Extract the [x, y] coordinate from the center of the cell holding the provided text.  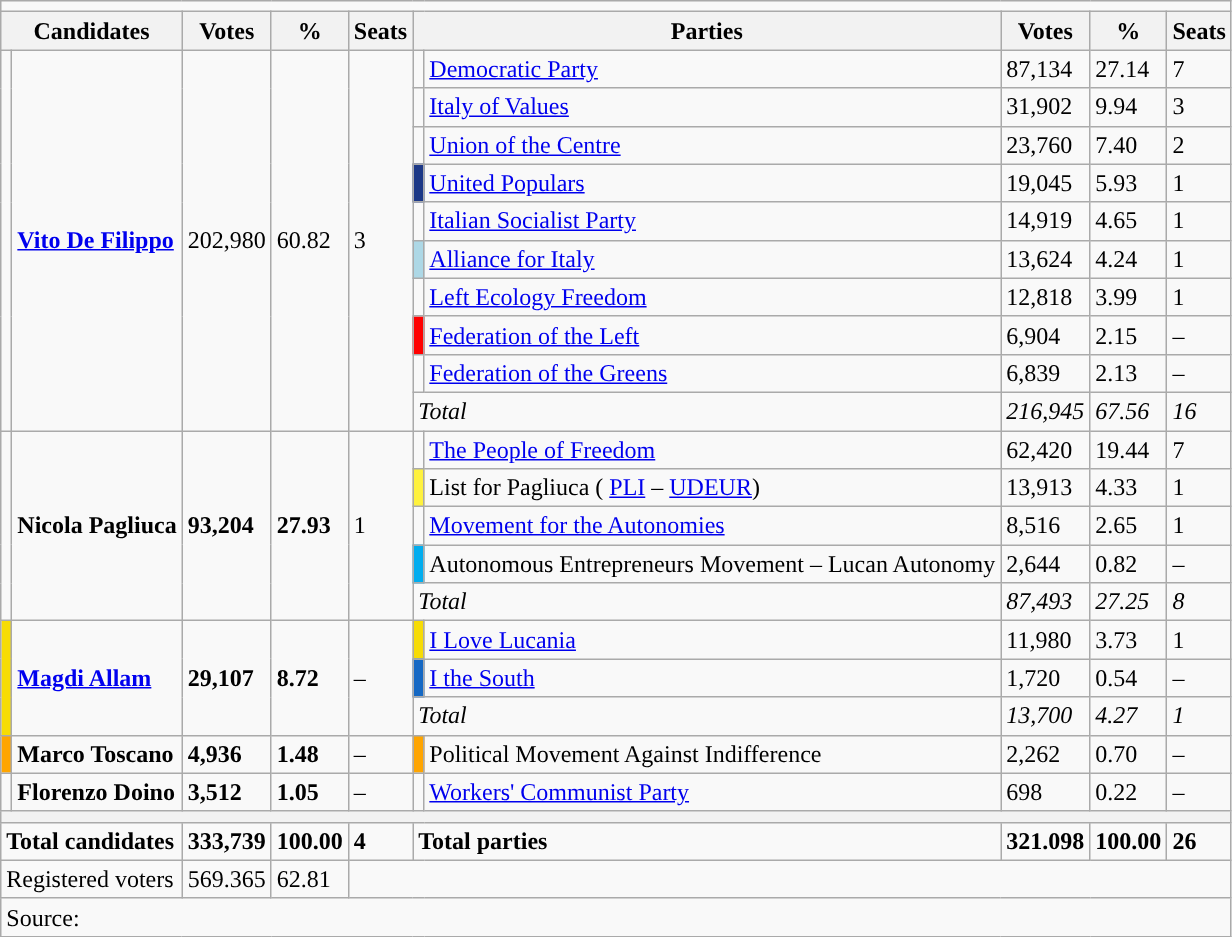
23,760 [1046, 145]
I the South [712, 678]
4,936 [226, 754]
2 [1199, 145]
8 [1199, 602]
Autonomous Entrepreneurs Movement – Lucan Autonomy [712, 564]
60.82 [310, 240]
62.81 [310, 879]
The People of Freedom [712, 449]
2.15 [1128, 335]
1,720 [1046, 678]
0.22 [1128, 792]
27.14 [1128, 69]
62,420 [1046, 449]
27.25 [1128, 602]
333,739 [226, 841]
Democratic Party [712, 69]
Total parties [707, 841]
3,512 [226, 792]
Italy of Values [712, 107]
93,204 [226, 525]
13,624 [1046, 259]
Source: [616, 917]
3.73 [1128, 640]
Movement for the Autonomies [712, 526]
87,134 [1046, 69]
Parties [707, 31]
Federation of the Greens [712, 373]
Nicola Pagliuca [97, 525]
14,919 [1046, 221]
13,700 [1046, 716]
19,045 [1046, 183]
321.098 [1046, 841]
29,107 [226, 678]
1.05 [310, 792]
6,904 [1046, 335]
2.13 [1128, 373]
202,980 [226, 240]
Workers' Communist Party [712, 792]
31,902 [1046, 107]
United Populars [712, 183]
6,839 [1046, 373]
0.54 [1128, 678]
26 [1199, 841]
569.365 [226, 879]
1.48 [310, 754]
27.93 [310, 525]
67.56 [1128, 411]
Italian Socialist Party [712, 221]
8.72 [310, 678]
11,980 [1046, 640]
4.65 [1128, 221]
Left Ecology Freedom [712, 297]
List for Pagliuca ( PLI – UDEUR) [712, 488]
698 [1046, 792]
4.27 [1128, 716]
87,493 [1046, 602]
2,644 [1046, 564]
216,945 [1046, 411]
12,818 [1046, 297]
8,516 [1046, 526]
0.70 [1128, 754]
Union of the Centre [712, 145]
Political Movement Against Indifference [712, 754]
7.40 [1128, 145]
5.93 [1128, 183]
Candidates [92, 31]
4 [380, 841]
Marco Toscano [97, 754]
3.99 [1128, 297]
Vito De Filippo [97, 240]
2.65 [1128, 526]
I Love Lucania [712, 640]
Florenzo Doino [97, 792]
Total candidates [92, 841]
4.33 [1128, 488]
13,913 [1046, 488]
Alliance for Italy [712, 259]
9.94 [1128, 107]
4.24 [1128, 259]
2,262 [1046, 754]
Magdi Allam [97, 678]
Federation of the Left [712, 335]
16 [1199, 411]
19.44 [1128, 449]
0.82 [1128, 564]
Registered voters [92, 879]
